Search for the cell housing the specified text and yield its (X, Y) center coordinate. 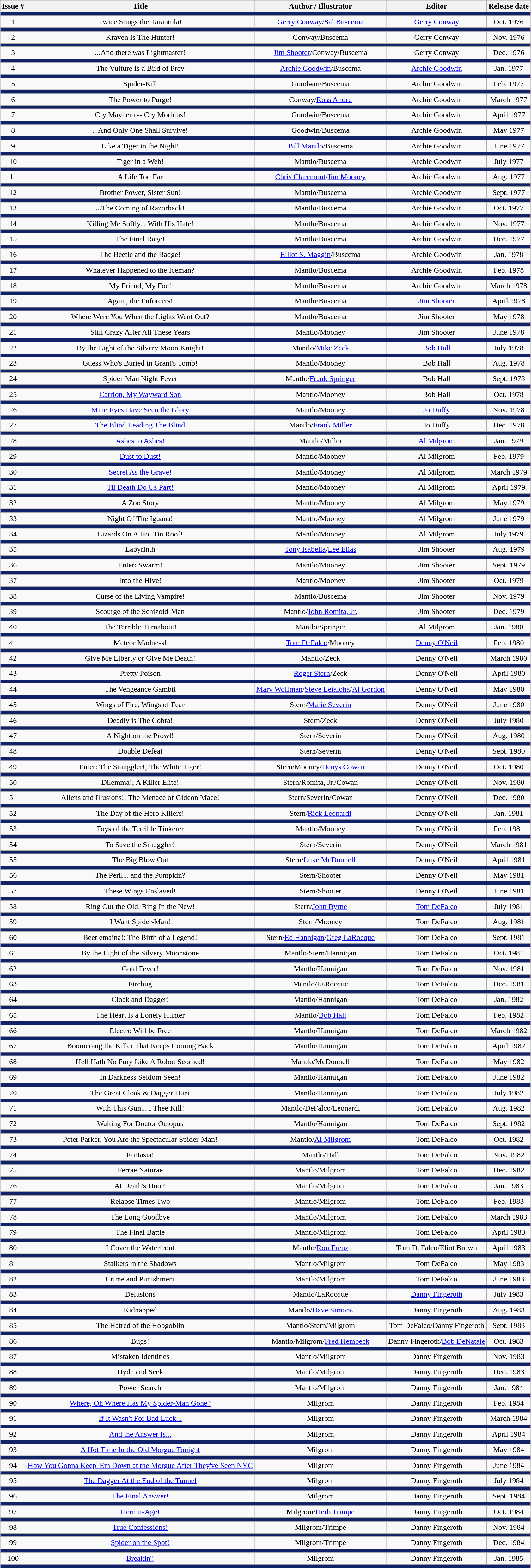
Still Crazy After All These Years (140, 332)
Stern/Zeck (320, 720)
Stern/Romita, Jr./Cowan (320, 782)
I Want Spider-Man! (140, 922)
Nov. 1984 (509, 1527)
Oct. 1980 (509, 767)
Enter: Swarm! (140, 565)
My Friend, My Foe! (140, 286)
14 (13, 223)
March 1982 (509, 1031)
Stern/Severin/Cowan (320, 798)
June 1977 (509, 146)
Nov. 1979 (509, 596)
Mantlo/Ron Frenz (320, 1248)
Jan. 1977 (509, 68)
Danny Fingeroth/Bob DeNatale (437, 1341)
96 (13, 1496)
Mantlo/Springer (320, 627)
49 (13, 767)
By the Light of the Silvery Moon Knight! (140, 348)
Curse of the Living Vampire! (140, 596)
June 1979 (509, 518)
Dec. 1976 (509, 53)
Sept. 1981 (509, 937)
75 (13, 1170)
Nov. 1980 (509, 782)
12 (13, 192)
57 (13, 891)
8 (13, 130)
Feb. 1978 (509, 270)
Sept. 1978 (509, 379)
Secret As the Grave! (140, 472)
91 (13, 1419)
72 (13, 1124)
Beetlemaina!; The Birth of a Legend! (140, 937)
Feb. 1983 (509, 1201)
The Peril... and the Pumpkin? (140, 875)
Dust to Dust! (140, 456)
The Final Answer! (140, 1496)
Mantlo/Dave Simons (320, 1310)
Give Me Liberty or Give Me Death! (140, 658)
Conway/Ross Andru (320, 100)
10 (13, 161)
87 (13, 1357)
Waiting For Doctor Octopus (140, 1124)
Oct. 1982 (509, 1139)
Mantlo/DeFalco/Leonardi (320, 1108)
Enter: The Smuggler!; The White Tiger! (140, 767)
Feb. 1982 (509, 1015)
16 (13, 255)
Mantlo/Bob Hall (320, 1015)
Dec. 1979 (509, 612)
Sept. 1984 (509, 1496)
Aug. 1982 (509, 1108)
July 1979 (509, 534)
A Zoo Story (140, 503)
July 1980 (509, 720)
Relapse Times Two (140, 1201)
Stern/Luke McDonnell (320, 860)
A Life Too Far (140, 177)
March 1978 (509, 286)
June 1981 (509, 891)
Jan. 1982 (509, 1000)
True Confessions! (140, 1527)
Tony Isabella/Lee Elias (320, 549)
6 (13, 100)
82 (13, 1279)
...The Coming of Razorback! (140, 208)
May 1981 (509, 875)
March 1980 (509, 658)
61 (13, 953)
Sept. 1977 (509, 192)
Gold Fever! (140, 968)
Toys of the Terrible Tinkerer (140, 829)
The Long Goodbye (140, 1217)
99 (13, 1543)
77 (13, 1201)
95 (13, 1481)
Where Were You When the Lights Went Out? (140, 317)
Boomerang the Killer That Keeps Coming Back (140, 1046)
Mantlo/John Romita, Jr. (320, 612)
Cry Mayhem -- Cry Morbius! (140, 115)
28 (13, 441)
58 (13, 906)
44 (13, 689)
The Day of the Hero Killers! (140, 813)
Hyde and Seek (140, 1372)
74 (13, 1155)
3 (13, 53)
Stern/Mooney/Denys Cowan (320, 767)
The Blind Leading The Blind (140, 425)
93 (13, 1450)
Oct. 1984 (509, 1512)
Oct. 1978 (509, 394)
Guess Who's Buried in Grant's Tomb! (140, 363)
Sept. 1983 (509, 1325)
37 (13, 580)
The Heart is a Lonely Hunter (140, 1015)
26 (13, 410)
94 (13, 1465)
Spider-Kill (140, 84)
2 (13, 37)
89 (13, 1388)
Jan. 1978 (509, 255)
18 (13, 286)
Delusions (140, 1294)
81 (13, 1263)
The Vengeance Gambit (140, 689)
15 (13, 239)
The Dagger At the End of the Tunnel (140, 1481)
Hell Hath No Fury Like A Robot Scorned! (140, 1062)
Tom DeFalco/Eliot Brown (437, 1248)
Spider-Man Night Fever (140, 379)
Mantlo/Frank Miller (320, 425)
Dec. 1977 (509, 239)
Archie Goodwin/Buscema (320, 68)
Title (140, 6)
May 1979 (509, 503)
July 1984 (509, 1481)
Bugs! (140, 1341)
March 1979 (509, 472)
47 (13, 736)
5 (13, 84)
The Power to Purge! (140, 100)
Milgrom/Herb Trimpe (320, 1512)
62 (13, 968)
70 (13, 1093)
Dec. 1982 (509, 1170)
To Save the Smuggler! (140, 845)
Nov. 1977 (509, 223)
Whatever Happened to the Iceman? (140, 270)
Mantlo/Mike Zeck (320, 348)
73 (13, 1139)
Lizards On A Hot Tin Roof! (140, 534)
Stern/Marie Severin (320, 705)
1 (13, 22)
69 (13, 1077)
7 (13, 115)
March 1981 (509, 845)
Into the Hive! (140, 580)
52 (13, 813)
Til Death Do Us Part! (140, 487)
39 (13, 612)
53 (13, 829)
55 (13, 860)
Dec. 1984 (509, 1543)
63 (13, 984)
April 1984 (509, 1434)
Jan. 1983 (509, 1186)
Stern/John Byrne (320, 906)
24 (13, 379)
41 (13, 643)
Kidnapped (140, 1310)
Jan. 1984 (509, 1388)
Mantlo/Stern/Hannigan (320, 953)
Aliens and Illusions!; The Menace of Gideon Mace! (140, 798)
Mantlo/Milgrom/Fred Hembeck (320, 1341)
May 1982 (509, 1062)
Again, the Enforcers! (140, 301)
Aug. 1978 (509, 363)
Oct. 1977 (509, 208)
Dec. 1980 (509, 798)
Ferrae Naturae (140, 1170)
83 (13, 1294)
Where, Oh Where Has My Spider-Man Gone? (140, 1403)
At Death's Door! (140, 1186)
Deadly is The Cobra! (140, 720)
Aug. 1983 (509, 1310)
45 (13, 705)
90 (13, 1403)
...And there was Lightmaster! (140, 53)
Feb. 1980 (509, 643)
April 1978 (509, 301)
Nov. 1978 (509, 410)
31 (13, 487)
23 (13, 363)
Labyrinth (140, 549)
These Wings Enslaved! (140, 891)
51 (13, 798)
I Cover the Waterfront (140, 1248)
42 (13, 658)
A Night on the Prowl! (140, 736)
Author / Illustrator (320, 6)
Aug. 1981 (509, 922)
April 1982 (509, 1046)
36 (13, 565)
Like a Tiger in the Night! (140, 146)
Tom DeFalco/Mooney (320, 643)
Fantasia! (140, 1155)
Peter Parker, You Are the Spectacular Spider-Man! (140, 1139)
Dilemma!; A Killer Elite! (140, 782)
July 1977 (509, 161)
Stern/Ed Hannigan/Greg LaRocque (320, 937)
Nov. 1981 (509, 968)
84 (13, 1310)
25 (13, 394)
Elliot S. Maggin/Buscema (320, 255)
Conway/Buscema (320, 37)
July 1981 (509, 906)
78 (13, 1217)
64 (13, 1000)
67 (13, 1046)
9 (13, 146)
Issue # (13, 6)
Night Of The Iguana! (140, 518)
July 1978 (509, 348)
Editor (437, 6)
Hermit-Age! (140, 1512)
April 1977 (509, 115)
Mine Eyes Have Seen the Glory (140, 410)
The Final Battle (140, 1232)
Power Search (140, 1388)
Dec. 1978 (509, 425)
Jan. 1979 (509, 441)
33 (13, 518)
13 (13, 208)
97 (13, 1512)
And the Answer Is... (140, 1434)
Chris Claremont/Jim Mooney (320, 177)
Marv Wolfman/Steve Leialoha/Al Gordon (320, 689)
Dec. 1981 (509, 984)
April 1980 (509, 674)
100 (13, 1558)
Sept. 1982 (509, 1124)
March 1977 (509, 100)
June 1982 (509, 1077)
34 (13, 534)
April 1979 (509, 487)
The Terrible Turnabout! (140, 627)
Oct. 1981 (509, 953)
Tom DeFalco/Danny Fingeroth (437, 1325)
By the Light of the Silvery Moonstone (140, 953)
Pretty Poison (140, 674)
Killing Me Softly... With His Hate! (140, 223)
Nov. 1982 (509, 1155)
71 (13, 1108)
Aug. 1980 (509, 736)
May 1983 (509, 1263)
Spider on the Spot! (140, 1543)
50 (13, 782)
Mantlo/Frank Springer (320, 379)
The Beetle and the Badge! (140, 255)
46 (13, 720)
Oct. 1983 (509, 1341)
The Great Cloak & Dagger Hunt (140, 1093)
35 (13, 549)
The Vulture Is a Bird of Prey (140, 68)
Meteor Madness! (140, 643)
June 1978 (509, 332)
Gerry Conway/Sal Buscema (320, 22)
Mantlo/McDonnell (320, 1062)
59 (13, 922)
Feb. 1984 (509, 1403)
Ring Out the Old, Ring In the New! (140, 906)
July 1982 (509, 1093)
Cloak and Dagger! (140, 1000)
The Hatred of the Hobgoblin (140, 1325)
4 (13, 68)
May 1984 (509, 1450)
Aug. 1979 (509, 549)
Brother Power, Sister Sun! (140, 192)
Breakin'! (140, 1558)
Stern/Mooney (320, 922)
Tiger in a Web! (140, 161)
Twice Stings the Tarantula! (140, 22)
Crime and Punishment (140, 1279)
Electro Will be Free (140, 1031)
Wings of Fire, Wings of Fear (140, 705)
Firebug (140, 984)
Jim Shooter/Conway/Buscema (320, 53)
Double Defeat (140, 751)
Mantlo/Miller (320, 441)
92 (13, 1434)
21 (13, 332)
Mantlo/Zeck (320, 658)
Dec. 1983 (509, 1372)
Oct. 1976 (509, 22)
88 (13, 1372)
Nov. 1976 (509, 37)
March 1983 (509, 1217)
The Big Blow Out (140, 860)
65 (13, 1015)
...And Only One Shall Survive! (140, 130)
Feb. 1979 (509, 456)
29 (13, 456)
Sept. 1980 (509, 751)
Aug. 1977 (509, 177)
The Final Rage! (140, 239)
How You Gonna Keep 'Em Down at the Morgue After They've Seen NYC (140, 1465)
April 1981 (509, 860)
66 (13, 1031)
June 1984 (509, 1465)
May 1978 (509, 317)
Nov. 1983 (509, 1357)
Mantlo/Stern/Milgrom (320, 1325)
27 (13, 425)
54 (13, 845)
July 1983 (509, 1294)
Mantlo/Al Milgrom (320, 1139)
Stern/Rick Leonardi (320, 813)
76 (13, 1186)
A Hot Time In the Old Morgue Tonight (140, 1450)
Jan. 1980 (509, 627)
79 (13, 1232)
If It Wasn't For Bad Luck... (140, 1419)
86 (13, 1341)
11 (13, 177)
June 1983 (509, 1279)
68 (13, 1062)
17 (13, 270)
May 1977 (509, 130)
Jan. 1985 (509, 1558)
19 (13, 301)
Stalkers in the Shadows (140, 1263)
56 (13, 875)
32 (13, 503)
Release date (509, 6)
Scourge of the Schizoid-Man (140, 612)
June 1980 (509, 705)
43 (13, 674)
Sept. 1979 (509, 565)
60 (13, 937)
Jan. 1981 (509, 813)
Bill Mantlo/Buscema (320, 146)
Mistaken Identities (140, 1357)
Ashes to Ashes! (140, 441)
In Darkness Seldom Seen! (140, 1077)
Kraven Is The Hunter! (140, 37)
May 1980 (509, 689)
With This Gun... I Thee Kill! (140, 1108)
85 (13, 1325)
30 (13, 472)
March 1984 (509, 1419)
48 (13, 751)
22 (13, 348)
98 (13, 1527)
20 (13, 317)
40 (13, 627)
Roger Stern/Zeck (320, 674)
38 (13, 596)
Oct. 1979 (509, 580)
Feb. 1981 (509, 829)
Mantlo/Hall (320, 1155)
Carrion, My Wayward Son (140, 394)
80 (13, 1248)
Feb. 1977 (509, 84)
